Search for the cell housing the specified text and yield its [X, Y] center coordinate. 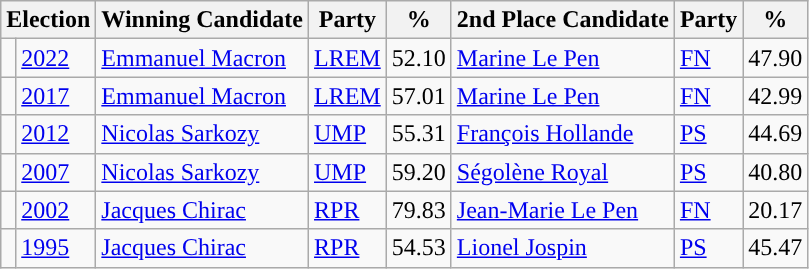
42.99 [776, 96]
79.83 [418, 210]
59.20 [418, 172]
52.10 [418, 58]
47.90 [776, 58]
54.53 [418, 248]
45.47 [776, 248]
2017 [56, 96]
2012 [56, 134]
2007 [56, 172]
40.80 [776, 172]
Lionel Jospin [562, 248]
55.31 [418, 134]
20.17 [776, 210]
57.01 [418, 96]
Jean-Marie Le Pen [562, 210]
Election [48, 20]
Winning Candidate [202, 20]
Ségolène Royal [562, 172]
François Hollande [562, 134]
2nd Place Candidate [562, 20]
1995 [56, 248]
44.69 [776, 134]
2002 [56, 210]
2022 [56, 58]
